Output the [x, y] coordinate of the center of the cell containing the given text.  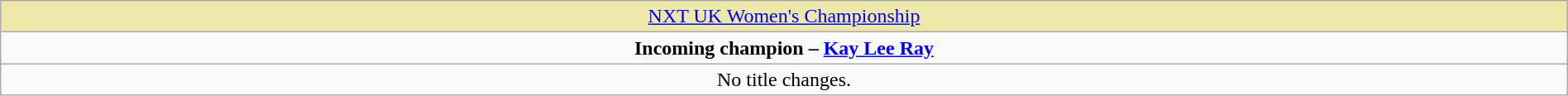
No title changes. [784, 79]
NXT UK Women's Championship [784, 17]
Incoming champion – Kay Lee Ray [784, 48]
